Identify which cell holds the provided text, then report its [X, Y] central coordinate. 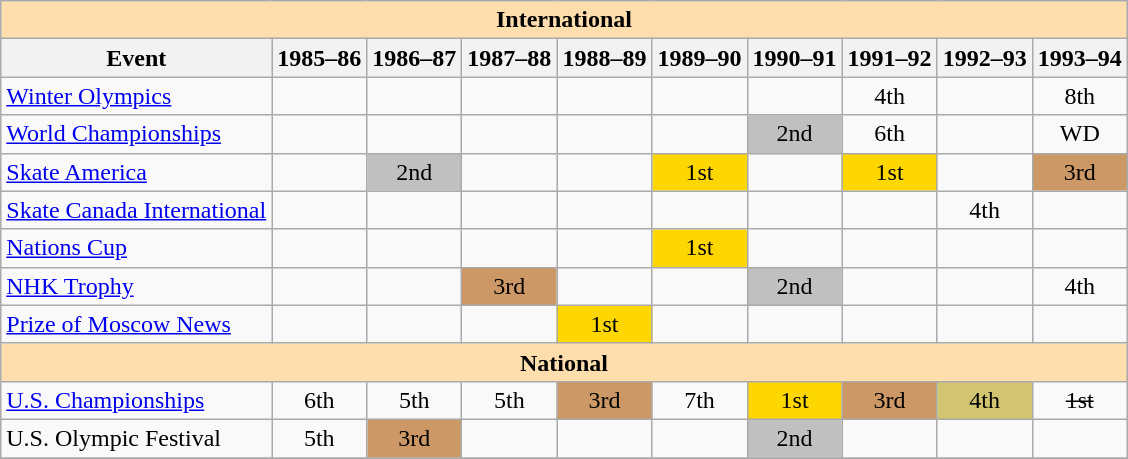
7th [700, 400]
Nations Cup [136, 248]
WD [1080, 134]
World Championships [136, 134]
1993–94 [1080, 58]
1989–90 [700, 58]
8th [1080, 96]
U.S. Olympic Festival [136, 438]
Skate Canada International [136, 210]
1987–88 [510, 58]
1991–92 [890, 58]
U.S. Championships [136, 400]
International [564, 20]
Winter Olympics [136, 96]
1990–91 [794, 58]
Prize of Moscow News [136, 324]
1992–93 [984, 58]
Event [136, 58]
1986–87 [414, 58]
1988–89 [604, 58]
NHK Trophy [136, 286]
1985–86 [320, 58]
National [564, 362]
Skate America [136, 172]
